Search for the cell housing the specified text and yield its (X, Y) center coordinate. 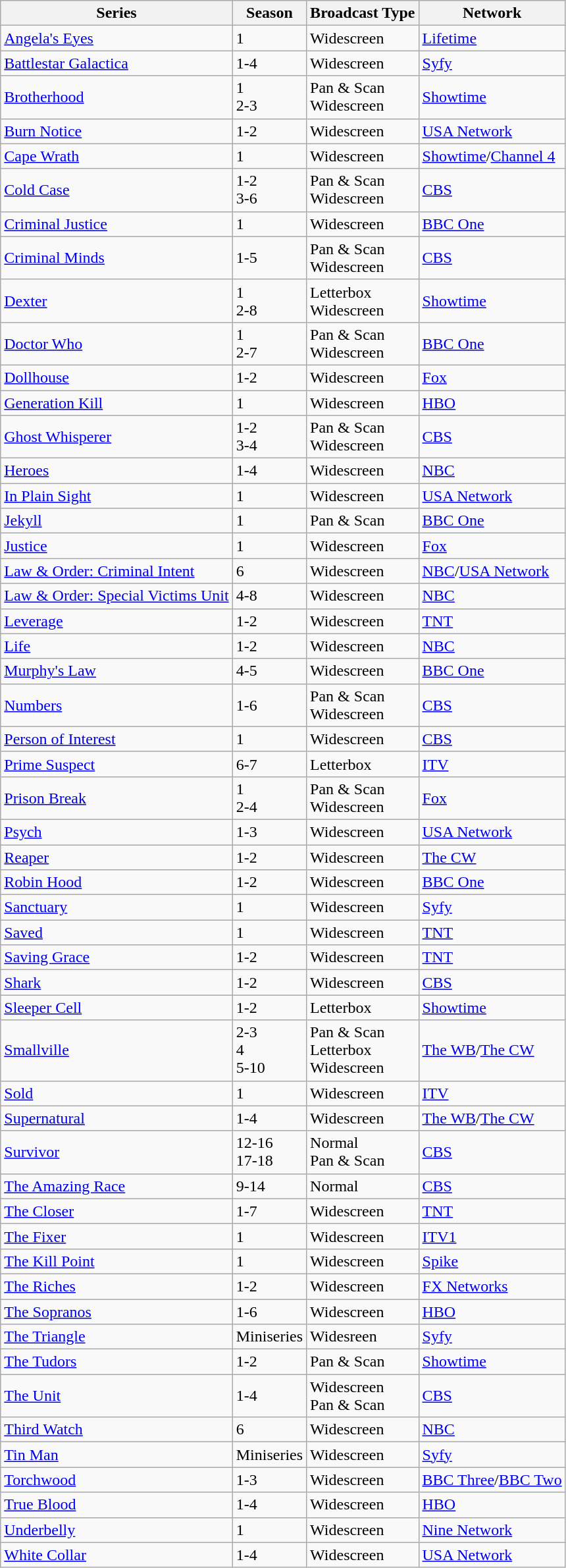
12-7 (269, 344)
Season (269, 13)
Saved (116, 933)
Network (492, 13)
Dexter (116, 300)
Saving Grace (116, 958)
Psych (116, 832)
Pan & ScanLetterboxWidescreen (363, 1050)
Life (116, 646)
In Plain Sight (116, 496)
The Sopranos (116, 1311)
NBC/USA Network (492, 571)
Leverage (116, 621)
Shark (116, 983)
1-7 (269, 1211)
Lifetime (492, 38)
Prison Break (116, 798)
Sleeper Cell (116, 1008)
Third Watch (116, 1430)
12-8 (269, 300)
Spike (492, 1261)
2-345-10 (269, 1050)
True Blood (116, 1505)
Widesreen (363, 1337)
LetterboxWidescreen (363, 300)
12-4 (269, 798)
Sold (116, 1093)
The Kill Point (116, 1261)
12-1617-18 (269, 1152)
Brotherhood (116, 97)
Person of Interest (116, 739)
Criminal Justice (116, 224)
The Riches (116, 1286)
Justice (116, 546)
Angela's Eyes (116, 38)
Smallville (116, 1050)
White Collar (116, 1555)
Prime Suspect (116, 764)
Ghost Whisperer (116, 437)
WidescreenPan & Scan (363, 1396)
1-23-6 (269, 190)
The Unit (116, 1396)
Cape Wrath (116, 156)
FX Networks (492, 1286)
ITV1 (492, 1236)
Torchwood (116, 1480)
Tin Man (116, 1455)
Supernatural (116, 1118)
9-14 (269, 1186)
Numbers (116, 705)
Showtime/Channel 4 (492, 156)
The Amazing Race (116, 1186)
Sanctuary (116, 907)
6-7 (269, 764)
Dollhouse (116, 377)
4-8 (269, 596)
Jekyll (116, 521)
Law & Order: Special Victims Unit (116, 596)
Cold Case (116, 190)
The CW (492, 857)
Normal (363, 1186)
Series (116, 13)
Broadcast Type (363, 13)
Criminal Minds (116, 258)
Underbelly (116, 1530)
Reaper (116, 857)
Battlestar Galactica (116, 63)
Doctor Who (116, 344)
Generation Kill (116, 402)
The Closer (116, 1211)
1-5 (269, 258)
Nine Network (492, 1530)
The Tudors (116, 1362)
Heroes (116, 471)
BBC Three/BBC Two (492, 1480)
The Fixer (116, 1236)
Law & Order: Criminal Intent (116, 571)
12-3 (269, 97)
4-5 (269, 671)
Murphy's Law (116, 671)
Survivor (116, 1152)
Robin Hood (116, 882)
1-23-4 (269, 437)
NormalPan & Scan (363, 1152)
Burn Notice (116, 131)
The Triangle (116, 1337)
